Return [X, Y] of the center of cell containing provided text 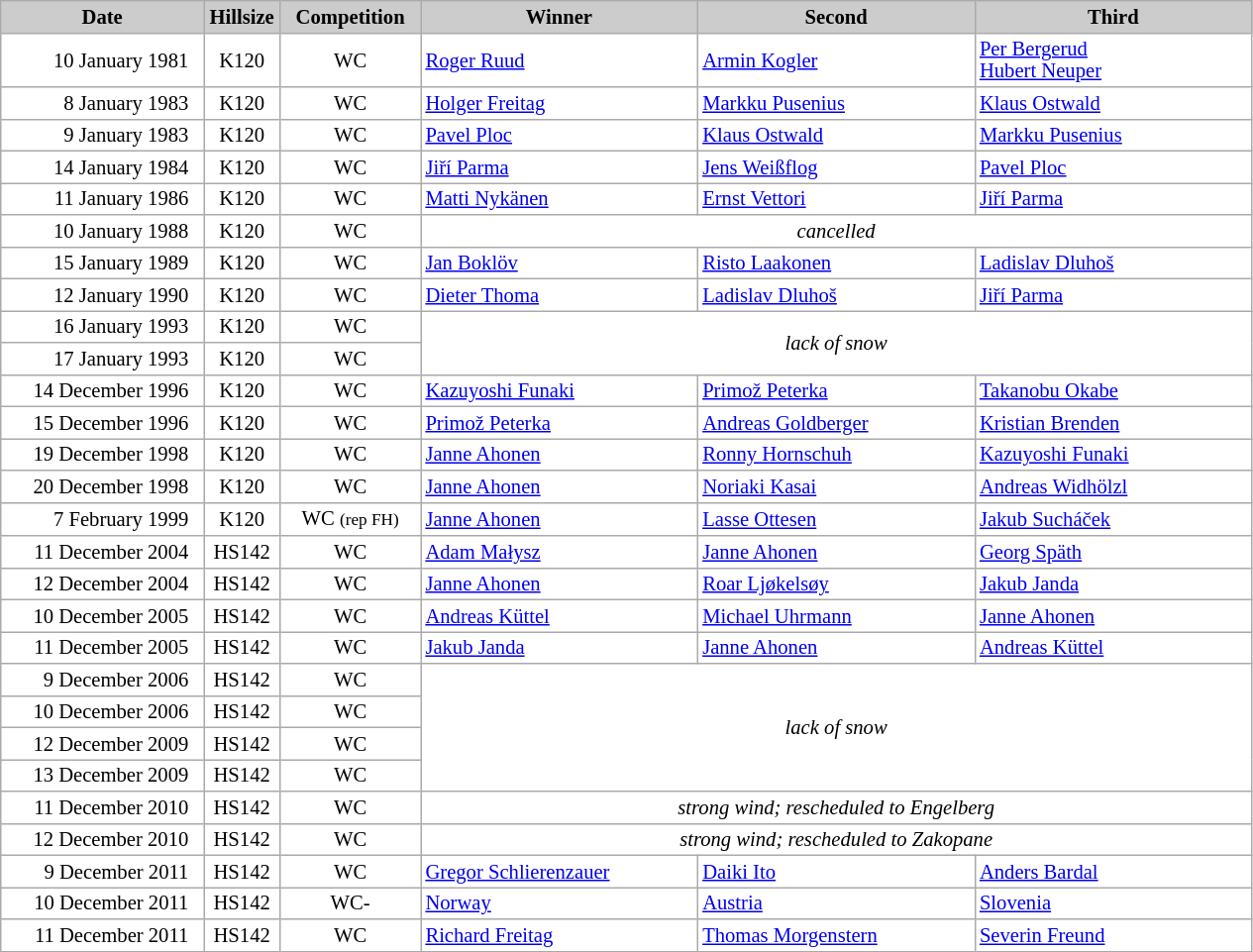
7 February 1999 [103, 519]
9 January 1983 [103, 135]
Hillsize [242, 16]
20 December 1998 [103, 485]
12 December 2009 [103, 743]
Austria [836, 902]
19 December 1998 [103, 454]
Jens Weißflog [836, 166]
Slovenia [1113, 902]
cancelled [836, 230]
Takanobu Okabe [1113, 390]
14 December 1996 [103, 390]
WC- [351, 902]
Thomas Morgenstern [836, 935]
Jan Boklöv [559, 263]
Second [836, 16]
10 December 2011 [103, 902]
Norway [559, 902]
Daiki Ito [836, 871]
10 December 2006 [103, 711]
9 December 2006 [103, 680]
9 December 2011 [103, 871]
strong wind; rescheduled to Zakopane [836, 839]
Andreas Goldberger [836, 422]
WC (rep FH) [351, 519]
strong wind; rescheduled to Engelberg [836, 806]
11 December 2004 [103, 551]
12 January 1990 [103, 294]
Severin Freund [1113, 935]
Ronny Hornschuh [836, 454]
Risto Laakonen [836, 263]
15 January 1989 [103, 263]
12 December 2004 [103, 583]
Armin Kogler [836, 59]
Andreas Widhölzl [1113, 485]
Per Bergerud Hubert Neuper [1113, 59]
11 December 2005 [103, 647]
Adam Małysz [559, 551]
Roar Ljøkelsøy [836, 583]
Matti Nykänen [559, 198]
Competition [351, 16]
Jakub Sucháček [1113, 519]
10 December 2005 [103, 615]
16 January 1993 [103, 326]
11 January 1986 [103, 198]
Anders Bardal [1113, 871]
Georg Späth [1113, 551]
12 December 2010 [103, 839]
15 December 1996 [103, 422]
Roger Ruud [559, 59]
Gregor Schlierenzauer [559, 871]
Third [1113, 16]
Richard Freitag [559, 935]
8 January 1983 [103, 103]
Date [103, 16]
Ernst Vettori [836, 198]
Michael Uhrmann [836, 615]
Winner [559, 16]
Lasse Ottesen [836, 519]
11 December 2011 [103, 935]
Noriaki Kasai [836, 485]
10 January 1988 [103, 230]
Holger Freitag [559, 103]
14 January 1984 [103, 166]
Dieter Thoma [559, 294]
13 December 2009 [103, 775]
11 December 2010 [103, 806]
17 January 1993 [103, 359]
Kristian Brenden [1113, 422]
10 January 1981 [103, 59]
